Pinpoint the cell where the given text exists, returning its (x, y) midpoint coordinate. 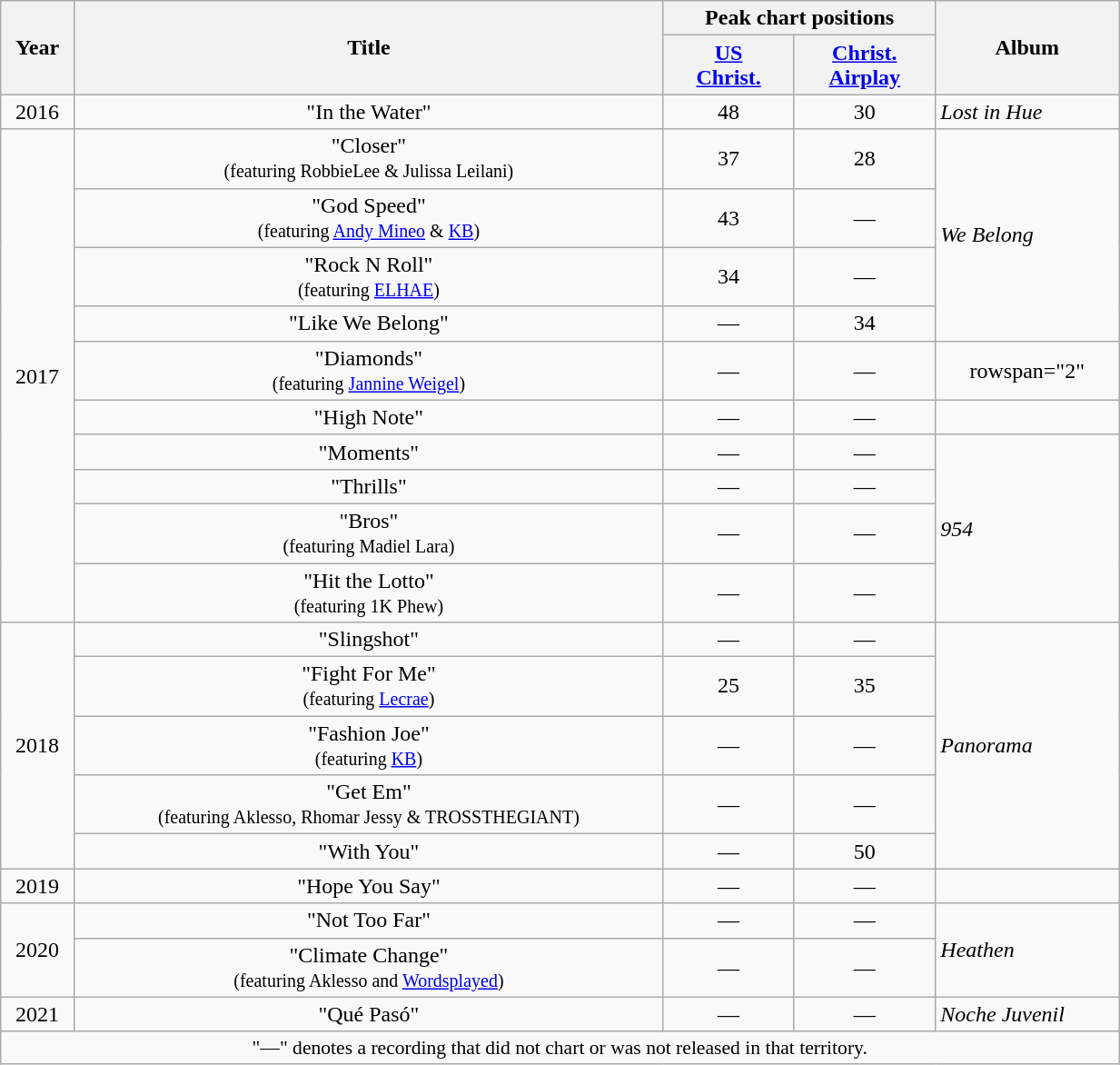
28 (865, 158)
50 (865, 851)
"Closer" (featuring RobbieLee & Julissa Leilani) (369, 158)
2019 (38, 886)
30 (865, 112)
"Hope You Say" (369, 886)
"With You" (369, 851)
"Climate Change" (featuring Aklesso and Wordsplayed) (369, 967)
2016 (38, 112)
37 (728, 158)
"Bros" (featuring Madiel Lara) (369, 532)
Year (38, 47)
Lost in Hue (1027, 112)
"Get Em" (featuring Aklesso, Rhomar Jessy & TROSSTHEGIANT) (369, 805)
2017 (38, 376)
"Diamonds" (featuring Jannine Weigel) (369, 371)
USChrist. (728, 65)
Title (369, 47)
Panorama (1027, 745)
rowspan="2" (1027, 371)
"Not Too Far" (369, 921)
"Rock N Roll" (featuring ELHAE) (369, 276)
"Slingshot" (369, 640)
"Fashion Joe" (featuring KB) (369, 745)
"In the Water" (369, 112)
2021 (38, 1014)
"God Speed" (featuring Andy Mineo & KB) (369, 218)
"Qué Pasó" (369, 1014)
"Thrills" (369, 486)
"High Note" (369, 417)
"Fight For Me" (featuring Lecrae) (369, 687)
Album (1027, 47)
48 (728, 112)
Peak chart positions (799, 18)
Heathen (1027, 951)
We Belong (1027, 234)
"Hit the Lotto" (featuring 1K Phew) (369, 592)
954 (1027, 528)
"—" denotes a recording that did not chart or was not released in that territory. (560, 1048)
Christ.Airplay (865, 65)
Noche Juvenil (1027, 1014)
"Like We Belong" (369, 323)
35 (865, 687)
2018 (38, 745)
"Moments" (369, 452)
25 (728, 687)
43 (728, 218)
2020 (38, 951)
